Identify which cell holds the provided text, then report its (X, Y) central coordinate. 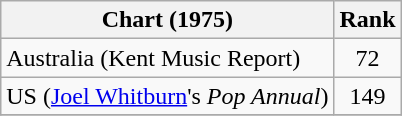
Australia (Kent Music Report) (168, 58)
72 (368, 58)
Rank (368, 20)
Chart (1975) (168, 20)
149 (368, 96)
US (Joel Whitburn's Pop Annual) (168, 96)
